Search for the cell housing the specified text and yield its [x, y] center coordinate. 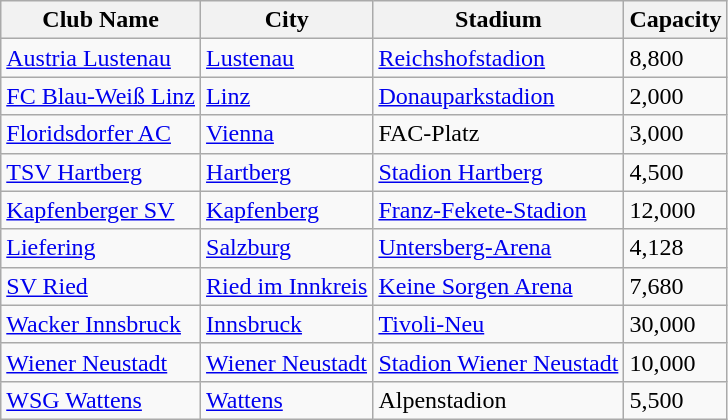
Wacker Innsbruck [101, 324]
Salzburg [287, 248]
WSG Wattens [101, 400]
10,000 [676, 362]
Lustenau [287, 58]
Ried im Innkreis [287, 286]
3,000 [676, 134]
Keine Sorgen Arena [498, 286]
Stadium [498, 20]
Innsbruck [287, 324]
Untersberg-Arena [498, 248]
Kapfenberger SV [101, 210]
Alpenstadion [498, 400]
SV Ried [101, 286]
Club Name [101, 20]
Stadion Wiener Neustadt [498, 362]
Floridsdorfer AC [101, 134]
Linz [287, 96]
30,000 [676, 324]
4,128 [676, 248]
Reichshofstadion [498, 58]
4,500 [676, 172]
Hartberg [287, 172]
8,800 [676, 58]
12,000 [676, 210]
5,500 [676, 400]
Capacity [676, 20]
Vienna [287, 134]
Donauparkstadion [498, 96]
Stadion Hartberg [498, 172]
Franz-Fekete-Stadion [498, 210]
Liefering [101, 248]
Tivoli-Neu [498, 324]
FC Blau-Weiß Linz [101, 96]
Kapfenberg [287, 210]
City [287, 20]
Wattens [287, 400]
FAC-Platz [498, 134]
TSV Hartberg [101, 172]
Austria Lustenau [101, 58]
2,000 [676, 96]
7,680 [676, 286]
